Return the (x, y) coordinate for the center point of the cell that contains the specified text.  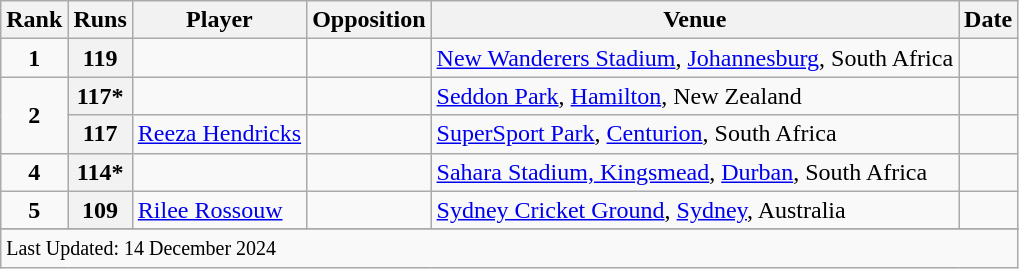
5 (34, 210)
Player (219, 20)
Rilee Rossouw (219, 210)
Venue (695, 20)
119 (100, 58)
1 (34, 58)
117* (100, 96)
Last Updated: 14 December 2024 (510, 248)
114* (100, 172)
Seddon Park, Hamilton, New Zealand (695, 96)
Sydney Cricket Ground, Sydney, Australia (695, 210)
4 (34, 172)
Reeza Hendricks (219, 134)
109 (100, 210)
SuperSport Park, Centurion, South Africa (695, 134)
Date (988, 20)
2 (34, 115)
Sahara Stadium, Kingsmead, Durban, South Africa (695, 172)
Runs (100, 20)
New Wanderers Stadium, Johannesburg, South Africa (695, 58)
Rank (34, 20)
117 (100, 134)
Opposition (369, 20)
